From the cell containing the given text, extract its center point as [x, y] coordinate. 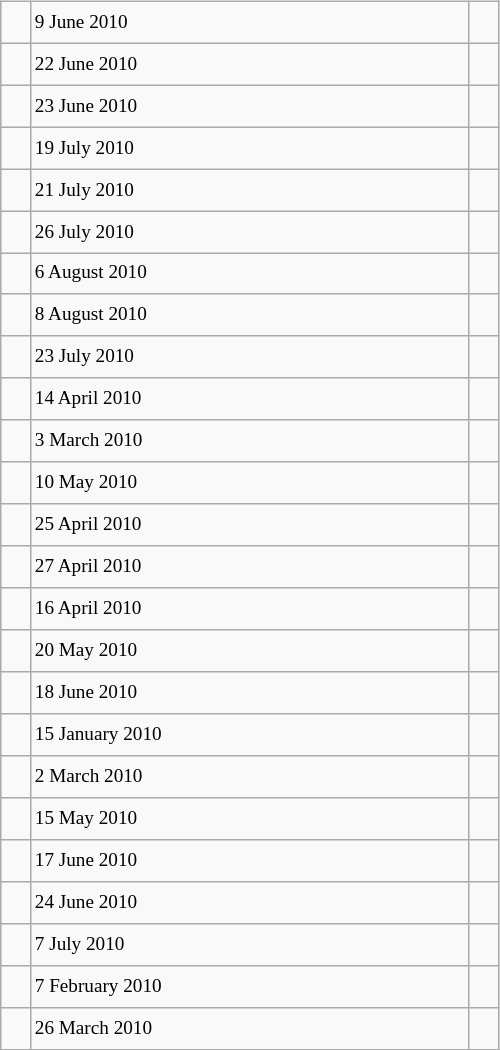
18 June 2010 [250, 693]
26 July 2010 [250, 232]
23 July 2010 [250, 357]
7 February 2010 [250, 986]
26 March 2010 [250, 1028]
17 June 2010 [250, 861]
15 January 2010 [250, 735]
24 June 2010 [250, 902]
27 April 2010 [250, 567]
20 May 2010 [250, 651]
7 July 2010 [250, 944]
22 June 2010 [250, 64]
19 July 2010 [250, 148]
23 June 2010 [250, 106]
3 March 2010 [250, 441]
10 May 2010 [250, 483]
2 March 2010 [250, 777]
16 April 2010 [250, 609]
9 June 2010 [250, 22]
25 April 2010 [250, 525]
14 April 2010 [250, 399]
6 August 2010 [250, 274]
8 August 2010 [250, 315]
15 May 2010 [250, 819]
21 July 2010 [250, 190]
